Pinpoint the cell where the given text exists, returning its (X, Y) midpoint coordinate. 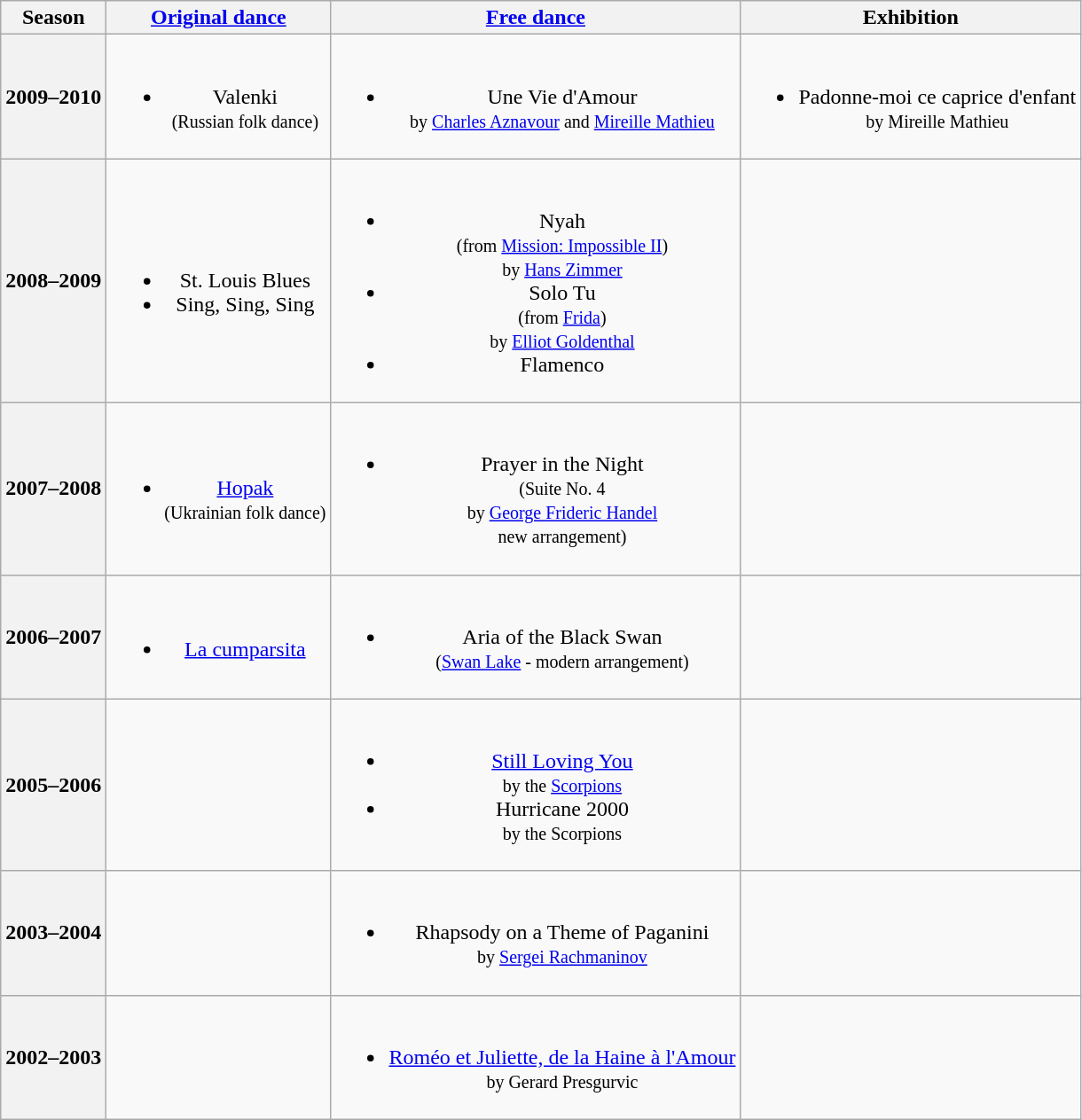
Hopak (Ukrainian folk dance) (218, 489)
La cumparsita (218, 637)
Padonne-moi ce caprice d'enfant by Mireille Mathieu (911, 97)
Valenki (Russian folk dance) (218, 97)
2002–2003 (53, 1057)
2005–2006 (53, 785)
Aria of the Black Swan (Swan Lake - modern arrangement) (536, 637)
Still Loving You by the Scorpions Hurricane 2000 by the Scorpions (536, 785)
Free dance (536, 18)
2009–2010 (53, 97)
2008–2009 (53, 280)
St. Louis BluesSing, Sing, Sing (218, 280)
Original dance (218, 18)
Exhibition (911, 18)
2006–2007 (53, 637)
2007–2008 (53, 489)
Nyah (from Mission: Impossible II) by Hans Zimmer Solo Tu (from Frida) by Elliot Goldenthal Flamenco (536, 280)
Une Vie d'Amour by Charles Aznavour and Mireille Mathieu (536, 97)
Season (53, 18)
2003–2004 (53, 933)
Rhapsody on a Theme of Paganini by Sergei Rachmaninov (536, 933)
Roméo et Juliette, de la Haine à l'Amour by Gerard Presgurvic (536, 1057)
Prayer in the Night (Suite No. 4 by George Frideric Handel new arrangement) (536, 489)
